Scan for the cell matching the given text and deliver its (x, y) coordinate at center. 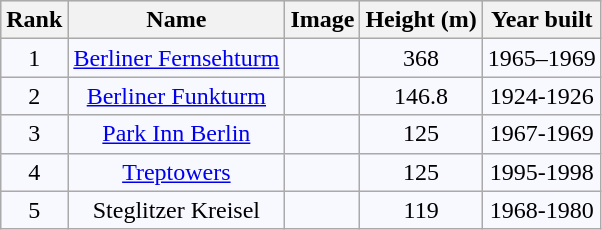
Park Inn Berlin (176, 134)
Steglitzer Kreisel (176, 210)
368 (421, 58)
1924-1926 (542, 96)
1967-1969 (542, 134)
Image (322, 20)
146.8 (421, 96)
Berliner Fernsehturm (176, 58)
Height (m) (421, 20)
1965–1969 (542, 58)
Treptowers (176, 172)
Year built (542, 20)
5 (34, 210)
1 (34, 58)
4 (34, 172)
1968-1980 (542, 210)
3 (34, 134)
1995-1998 (542, 172)
Berliner Funkturm (176, 96)
2 (34, 96)
Name (176, 20)
Rank (34, 20)
119 (421, 210)
